Extract the (X, Y) coordinate from the center of the cell holding the provided text.  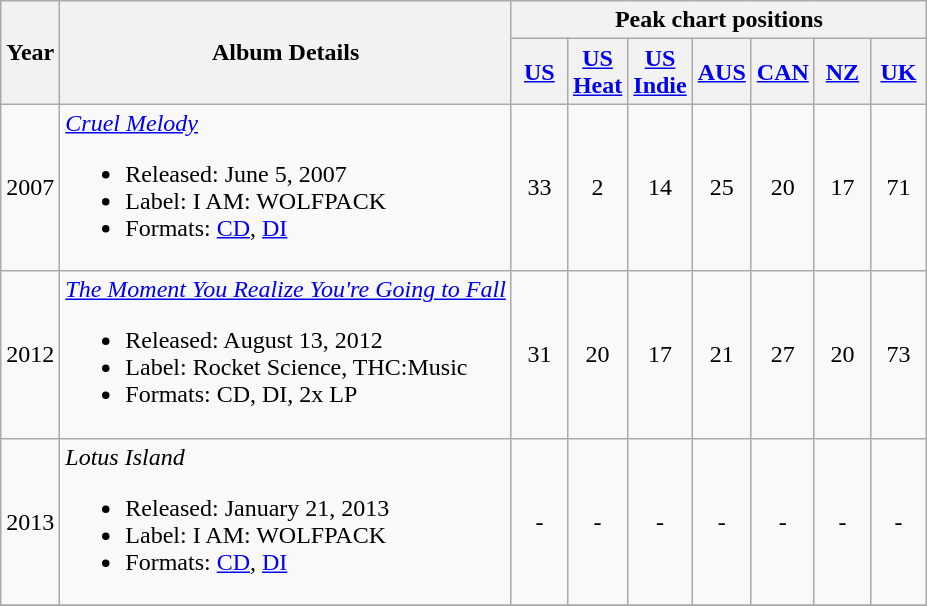
2007 (30, 188)
USIndie (660, 72)
Cruel MelodyReleased: June 5, 2007Label: I AM: WOLFPACKFormats: CD, DI (286, 188)
33 (539, 188)
Year (30, 52)
USHeat (597, 72)
Album Details (286, 52)
14 (660, 188)
73 (898, 354)
Peak chart positions (718, 20)
71 (898, 188)
31 (539, 354)
25 (722, 188)
2012 (30, 354)
UK (898, 72)
Lotus IslandReleased: January 21, 2013Label: I AM: WOLFPACKFormats: CD, DI (286, 522)
2013 (30, 522)
The Moment You Realize You're Going to FallReleased: August 13, 2012Label: Rocket Science, THC:MusicFormats: CD, DI, 2x LP (286, 354)
US (539, 72)
CAN (782, 72)
2 (597, 188)
AUS (722, 72)
21 (722, 354)
27 (782, 354)
NZ (842, 72)
